Capture the cell that displays the provided text and extract its [X, Y] central coordinate. 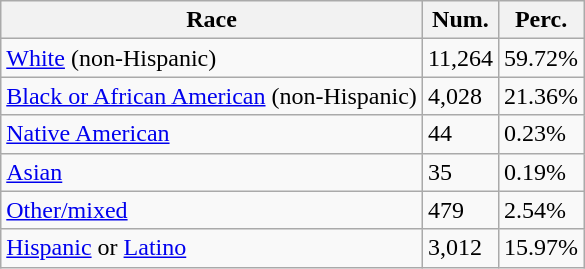
479 [460, 210]
0.23% [542, 134]
White (non-Hispanic) [212, 58]
Num. [460, 20]
21.36% [542, 96]
Hispanic or Latino [212, 248]
Race [212, 20]
Other/mixed [212, 210]
Black or African American (non-Hispanic) [212, 96]
Perc. [542, 20]
0.19% [542, 172]
59.72% [542, 58]
35 [460, 172]
Native American [212, 134]
4,028 [460, 96]
3,012 [460, 248]
15.97% [542, 248]
11,264 [460, 58]
Asian [212, 172]
2.54% [542, 210]
44 [460, 134]
